Search for the cell housing the specified text and yield its (X, Y) center coordinate. 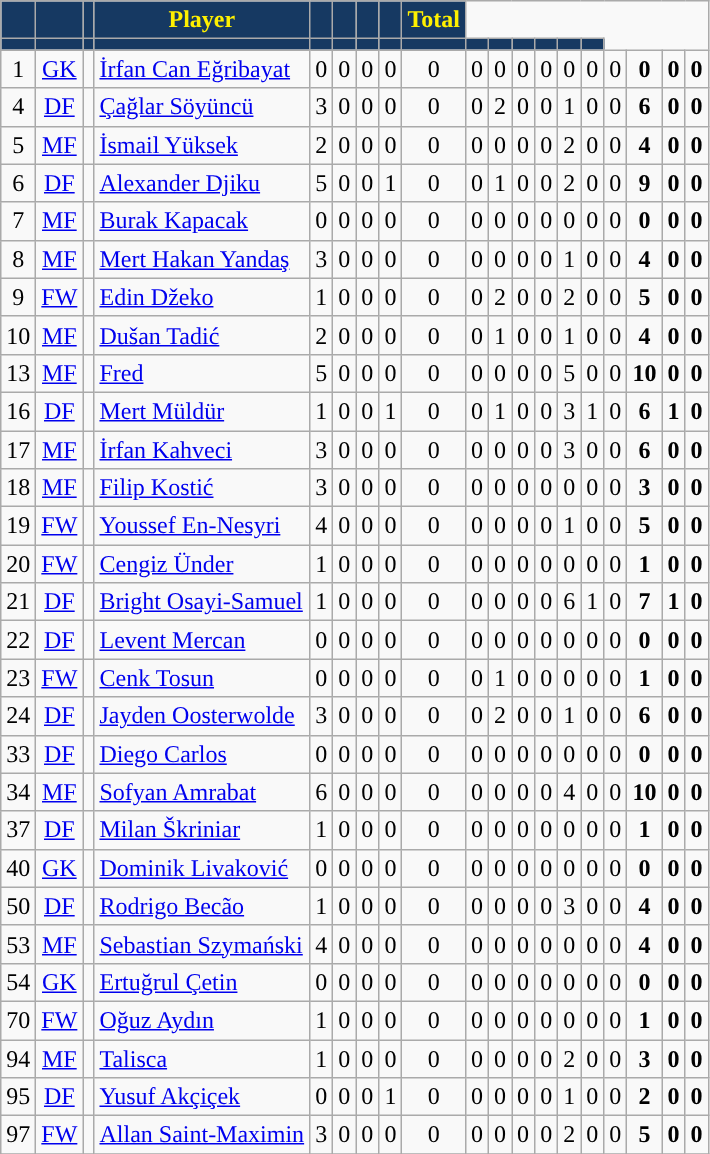
İsmail Yüksek (202, 145)
70 (18, 1020)
18 (18, 488)
Sebastian Szymański (202, 944)
Oğuz Aydın (202, 1020)
Mert Hakan Yandaş (202, 259)
23 (18, 678)
Yusuf Akçiçek (202, 1097)
53 (18, 944)
Player (202, 20)
Ertuğrul Çetin (202, 982)
Burak Kapacak (202, 221)
94 (18, 1059)
Sofyan Amrabat (202, 792)
95 (18, 1097)
20 (18, 564)
Edin Džeko (202, 297)
Levent Mercan (202, 640)
16 (18, 411)
Allan Saint-Maximin (202, 1135)
19 (18, 526)
Fred (202, 373)
8 (18, 259)
40 (18, 868)
34 (18, 792)
21 (18, 602)
İrfan Kahveci (202, 449)
Milan Škriniar (202, 830)
Dušan Tadić (202, 335)
Dominik Livaković (202, 868)
Rodrigo Becão (202, 906)
22 (18, 640)
Cenk Tosun (202, 678)
Alexander Djiku (202, 183)
97 (18, 1135)
Mert Müldür (202, 411)
Filip Kostić (202, 488)
54 (18, 982)
13 (18, 373)
Çağlar Söyüncü (202, 107)
Diego Carlos (202, 754)
17 (18, 449)
Bright Osayi-Samuel (202, 602)
33 (18, 754)
Youssef En-Nesyri (202, 526)
37 (18, 830)
Jayden Oosterwolde (202, 716)
24 (18, 716)
50 (18, 906)
Talisca (202, 1059)
İrfan Can Eğribayat (202, 69)
Cengiz Ünder (202, 564)
Total (434, 20)
